Determine the [X, Y] coordinate at the center of the cell enclosing the given text.  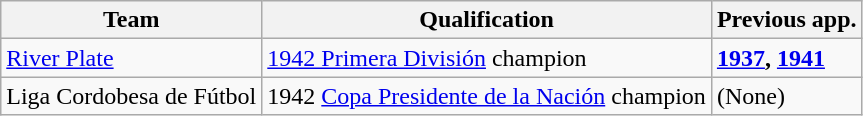
Liga Cordobesa de Fútbol [132, 96]
Qualification [487, 20]
(None) [786, 96]
River Plate [132, 58]
1937, 1941 [786, 58]
1942 Primera División champion [487, 58]
Team [132, 20]
1942 Copa Presidente de la Nación champion [487, 96]
Previous app. [786, 20]
